Return the [X, Y] coordinate for the center point of the cell that contains the specified text.  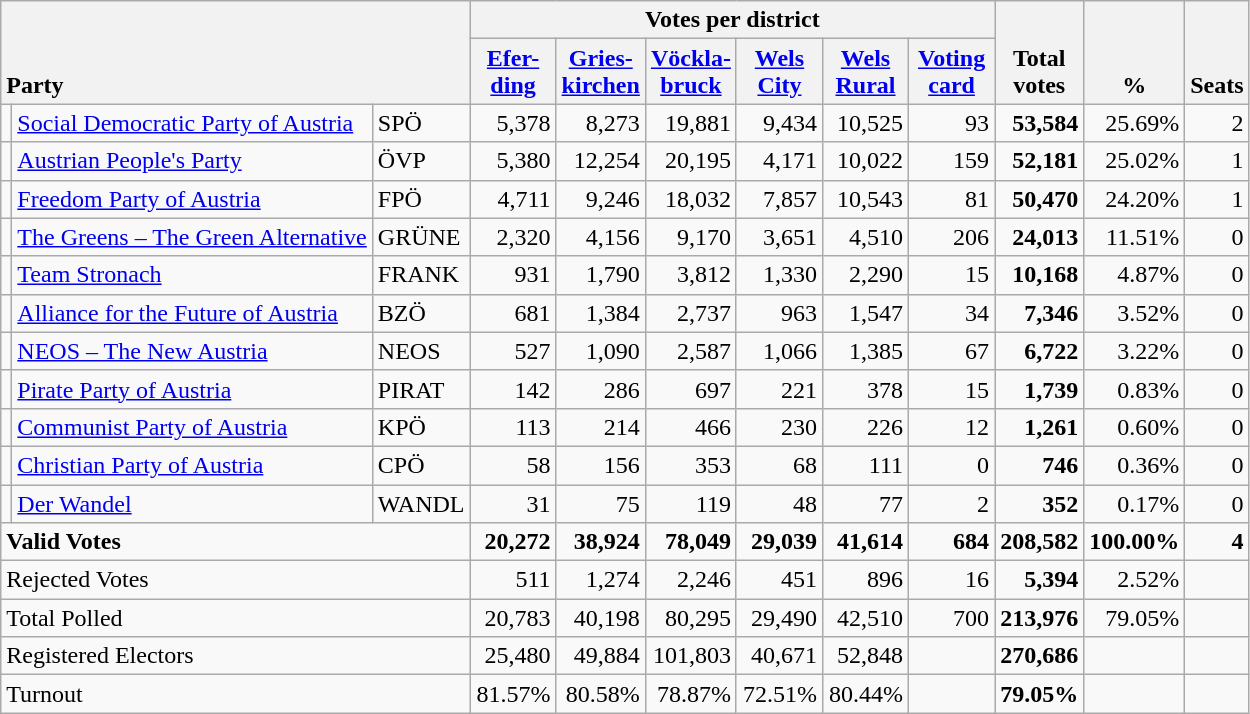
3.22% [1134, 351]
2,587 [690, 351]
113 [513, 427]
31 [513, 503]
72.51% [779, 694]
PIRAT [421, 389]
7,346 [1040, 313]
963 [779, 313]
58 [513, 465]
286 [600, 389]
81 [952, 199]
Registered Electors [236, 656]
29,039 [779, 542]
Austrian People's Party [192, 161]
Party [236, 52]
Seats [1217, 52]
896 [865, 580]
352 [1040, 503]
18,032 [690, 199]
SPÖ [421, 123]
Turnout [236, 694]
24.20% [1134, 199]
4,711 [513, 199]
Pirate Party of Austria [192, 389]
29,490 [779, 618]
10,543 [865, 199]
9,170 [690, 237]
681 [513, 313]
142 [513, 389]
1,274 [600, 580]
24,013 [1040, 237]
0.83% [1134, 389]
208,582 [1040, 542]
214 [600, 427]
1,739 [1040, 389]
3,651 [779, 237]
1,790 [600, 275]
1,066 [779, 351]
1,330 [779, 275]
75 [600, 503]
25.02% [1134, 161]
16 [952, 580]
4,156 [600, 237]
206 [952, 237]
CPÖ [421, 465]
53,584 [1040, 123]
0.60% [1134, 427]
1,385 [865, 351]
156 [600, 465]
Total Polled [236, 618]
159 [952, 161]
6,722 [1040, 351]
80.58% [600, 694]
Efer-ding [513, 72]
697 [690, 389]
527 [513, 351]
19,881 [690, 123]
451 [779, 580]
25.69% [1134, 123]
Rejected Votes [236, 580]
38,924 [600, 542]
Christian Party of Austria [192, 465]
20,272 [513, 542]
52,181 [1040, 161]
511 [513, 580]
2,737 [690, 313]
4.87% [1134, 275]
50,470 [1040, 199]
0.36% [1134, 465]
25,480 [513, 656]
80,295 [690, 618]
4,171 [779, 161]
78,049 [690, 542]
2,320 [513, 237]
10,168 [1040, 275]
101,803 [690, 656]
Communist Party of Austria [192, 427]
684 [952, 542]
49,884 [600, 656]
67 [952, 351]
2,246 [690, 580]
68 [779, 465]
Freedom Party of Austria [192, 199]
230 [779, 427]
1,547 [865, 313]
3,812 [690, 275]
Team Stronach [192, 275]
2,290 [865, 275]
ÖVP [421, 161]
700 [952, 618]
Valid Votes [236, 542]
9,434 [779, 123]
Alliance for the Future of Austria [192, 313]
226 [865, 427]
81.57% [513, 694]
78.87% [690, 694]
931 [513, 275]
% [1134, 52]
FRANK [421, 275]
52,848 [865, 656]
NEOS – The New Austria [192, 351]
1,384 [600, 313]
9,246 [600, 199]
4 [1217, 542]
WelsCity [779, 72]
The Greens – The Green Alternative [192, 237]
11.51% [1134, 237]
93 [952, 123]
746 [1040, 465]
Votes per district [732, 20]
WANDL [421, 503]
2.52% [1134, 580]
WelsRural [865, 72]
BZÖ [421, 313]
KPÖ [421, 427]
NEOS [421, 351]
1,261 [1040, 427]
Totalvotes [1040, 52]
34 [952, 313]
5,380 [513, 161]
111 [865, 465]
77 [865, 503]
466 [690, 427]
10,525 [865, 123]
48 [779, 503]
5,394 [1040, 580]
12,254 [600, 161]
Votingcard [952, 72]
Vöckla-bruck [690, 72]
1,090 [600, 351]
41,614 [865, 542]
10,022 [865, 161]
119 [690, 503]
FPÖ [421, 199]
Gries-kirchen [600, 72]
3.52% [1134, 313]
20,783 [513, 618]
42,510 [865, 618]
40,671 [779, 656]
GRÜNE [421, 237]
100.00% [1134, 542]
Social Democratic Party of Austria [192, 123]
213,976 [1040, 618]
40,198 [600, 618]
80.44% [865, 694]
270,686 [1040, 656]
4,510 [865, 237]
7,857 [779, 199]
221 [779, 389]
353 [690, 465]
12 [952, 427]
8,273 [600, 123]
0.17% [1134, 503]
5,378 [513, 123]
Der Wandel [192, 503]
20,195 [690, 161]
378 [865, 389]
